Search for the cell housing the specified text and yield its [x, y] center coordinate. 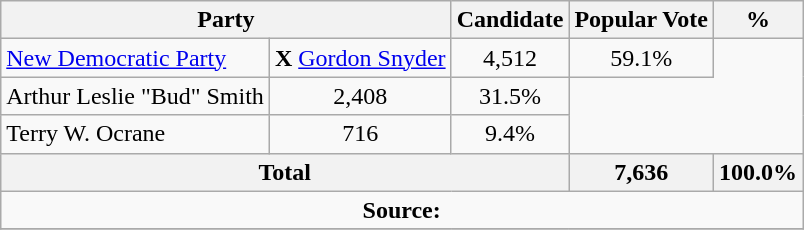
Total [285, 172]
Terry W. Ocrane [136, 134]
Popular Vote [642, 20]
Candidate [510, 20]
716 [360, 134]
% [758, 20]
Party [226, 20]
X Gordon Snyder [360, 58]
4,512 [510, 58]
2,408 [360, 96]
Arthur Leslie "Bud" Smith [136, 96]
31.5% [510, 96]
Source: [402, 210]
59.1% [642, 58]
New Democratic Party [136, 58]
100.0% [758, 172]
7,636 [642, 172]
9.4% [510, 134]
